Extract the [x, y] coordinate from the center of the cell holding the provided text.  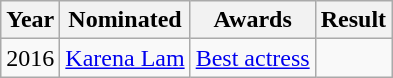
Awards [252, 20]
2016 [30, 58]
Best actress [252, 58]
Year [30, 20]
Result [353, 20]
Karena Lam [125, 58]
Nominated [125, 20]
